Provide the [X, Y] coordinate of the cell's center where the given text is located.  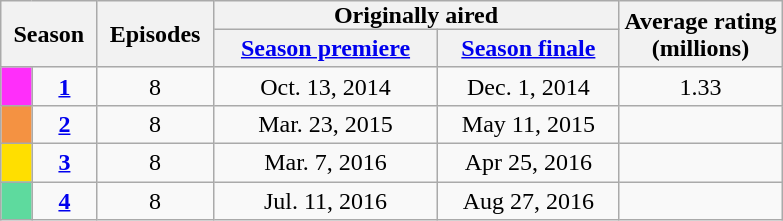
Jul. 11, 2016 [326, 201]
Oct. 13, 2014 [326, 86]
Apr 25, 2016 [528, 162]
Aug 27, 2016 [528, 201]
Season finale [528, 48]
Mar. 7, 2016 [326, 162]
1.33 [700, 86]
Dec. 1, 2014 [528, 86]
Season [49, 34]
May 11, 2015 [528, 124]
Episodes [155, 34]
Originally aired [416, 15]
2 [64, 124]
1 [64, 86]
3 [64, 162]
Mar. 23, 2015 [326, 124]
Season premiere [326, 48]
4 [64, 201]
Average rating(millions) [700, 34]
